Pinpoint the cell where the given text exists, returning its (X, Y) midpoint coordinate. 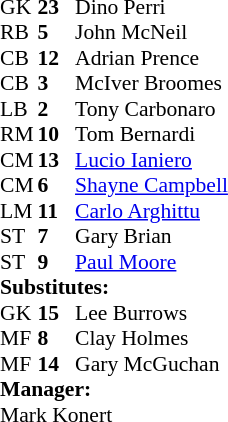
RM (19, 135)
7 (57, 237)
RB (19, 33)
Carlo Arghittu (152, 211)
2 (57, 109)
6 (57, 185)
Adrian Prence (152, 58)
LB (19, 109)
Lucio Ianiero (152, 160)
10 (57, 135)
15 (57, 313)
Gary McGuchan (152, 364)
5 (57, 33)
Gary Brian (152, 237)
9 (57, 262)
Lee Burrows (152, 313)
8 (57, 339)
LM (19, 211)
Manager: (114, 389)
Paul Moore (152, 262)
13 (57, 160)
John McNeil (152, 33)
11 (57, 211)
Tom Bernardi (152, 135)
Substitutes: (114, 287)
3 (57, 83)
14 (57, 364)
Tony Carbonaro (152, 109)
Clay Holmes (152, 339)
McIver Broomes (152, 83)
Shayne Campbell (152, 185)
12 (57, 58)
GK (19, 313)
